Output the (x, y) coordinate of the center of the cell containing the given text.  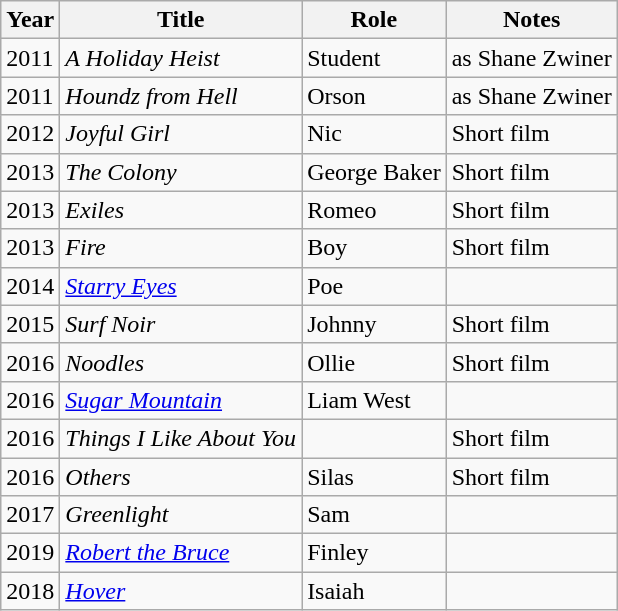
A Holiday Heist (181, 58)
Finley (374, 553)
Isaiah (374, 591)
Nic (374, 134)
2019 (30, 553)
Boy (374, 248)
Exiles (181, 210)
Romeo (374, 210)
2017 (30, 515)
2014 (30, 286)
Poe (374, 286)
Hover (181, 591)
Role (374, 20)
Surf Noir (181, 324)
Joyful Girl (181, 134)
The Colony (181, 172)
Johnny (374, 324)
2015 (30, 324)
Notes (532, 20)
Noodles (181, 362)
Houndz from Hell (181, 96)
George Baker (374, 172)
Sam (374, 515)
Sugar Mountain (181, 400)
Fire (181, 248)
Title (181, 20)
2018 (30, 591)
Liam West (374, 400)
Starry Eyes (181, 286)
Others (181, 477)
Ollie (374, 362)
Student (374, 58)
Greenlight (181, 515)
Year (30, 20)
Orson (374, 96)
2012 (30, 134)
Robert the Bruce (181, 553)
Silas (374, 477)
Things I Like About You (181, 438)
